For the text-containing cell, return its midpoint in [x, y] coordinate format. 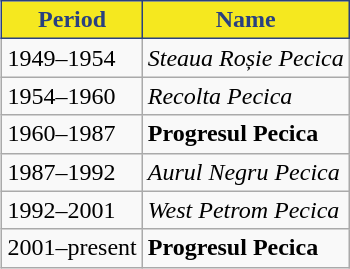
Period [72, 20]
Name [246, 20]
Steaua Roșie Pecica [246, 58]
Aurul Negru Pecica [246, 172]
2001–present [72, 248]
1987–1992 [72, 172]
1949–1954 [72, 58]
1960–1987 [72, 134]
West Petrom Pecica [246, 210]
1992–2001 [72, 210]
Recolta Pecica [246, 96]
1954–1960 [72, 96]
